Pinpoint the cell where the given text exists, returning its [x, y] midpoint coordinate. 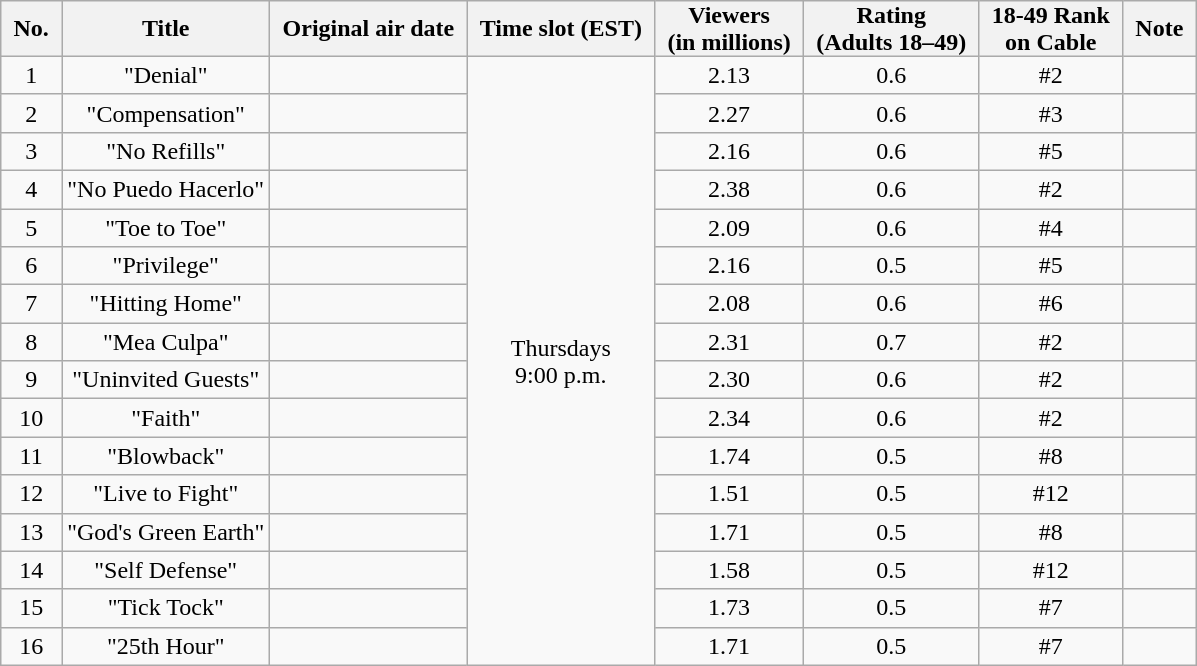
0.7 [892, 342]
1.58 [730, 570]
4 [32, 189]
"Blowback" [166, 456]
No. [32, 29]
"Live to Fight" [166, 494]
2 [32, 113]
1.74 [730, 456]
10 [32, 418]
1 [32, 75]
7 [32, 304]
2.13 [730, 75]
13 [32, 532]
2.34 [730, 418]
5 [32, 227]
2.09 [730, 227]
#6 [1051, 304]
"Hitting Home" [166, 304]
15 [32, 608]
"25th Hour" [166, 646]
Thursdays9:00 p.m. [561, 360]
Title [166, 29]
6 [32, 266]
"Tick Tock" [166, 608]
Note [1160, 29]
#3 [1051, 113]
"Privilege" [166, 266]
#4 [1051, 227]
11 [32, 456]
"Uninvited Guests" [166, 380]
2.31 [730, 342]
14 [32, 570]
8 [32, 342]
"Self Defense" [166, 570]
3 [32, 151]
2.27 [730, 113]
Time slot (EST) [561, 29]
"Denial" [166, 75]
2.30 [730, 380]
1.51 [730, 494]
18-49 Rankon Cable [1051, 29]
"Mea Culpa" [166, 342]
Viewers(in millions) [730, 29]
"No Puedo Hacerlo" [166, 189]
"Faith" [166, 418]
1.73 [730, 608]
"God's Green Earth" [166, 532]
Rating(Adults 18–49) [892, 29]
"Toe to Toe" [166, 227]
"Compensation" [166, 113]
16 [32, 646]
12 [32, 494]
"No Refills" [166, 151]
9 [32, 380]
Original air date [368, 29]
2.08 [730, 304]
2.38 [730, 189]
